Extract the [X, Y] coordinate from the center of the cell holding the provided text.  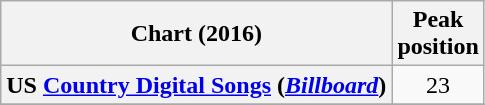
US Country Digital Songs (Billboard) [196, 85]
Peak position [438, 34]
Chart (2016) [196, 34]
23 [438, 85]
